Return (x, y) of the center of cell containing provided text 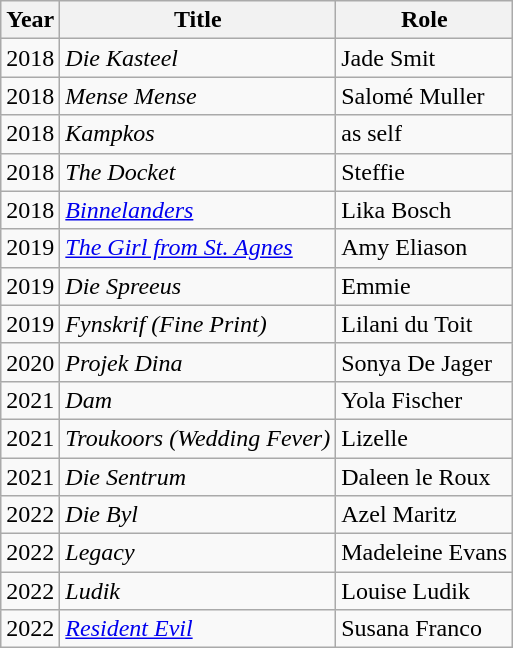
Legacy (198, 553)
Sonya De Jager (424, 362)
Binnelanders (198, 210)
2020 (30, 362)
Die Spreeus (198, 286)
Lilani du Toit (424, 324)
Lizelle (424, 438)
Steffie (424, 172)
Die Byl (198, 515)
Die Sentrum (198, 477)
Ludik (198, 591)
Year (30, 20)
Emmie (424, 286)
Dam (198, 400)
Jade Smit (424, 58)
Die Kasteel (198, 58)
Daleen le Roux (424, 477)
Kampkos (198, 134)
The Docket (198, 172)
Azel Maritz (424, 515)
Role (424, 20)
Lika Bosch (424, 210)
Title (198, 20)
Susana Franco (424, 629)
Resident Evil (198, 629)
The Girl from St. Agnes (198, 248)
Fynskrif (Fine Print) (198, 324)
Yola Fischer (424, 400)
Amy Eliason (424, 248)
Projek Dina (198, 362)
Salomé Muller (424, 96)
Louise Ludik (424, 591)
Mense Mense (198, 96)
Troukoors (Wedding Fever) (198, 438)
Madeleine Evans (424, 553)
as self (424, 134)
